Return the [X, Y] coordinate for the center point of the cell that contains the specified text.  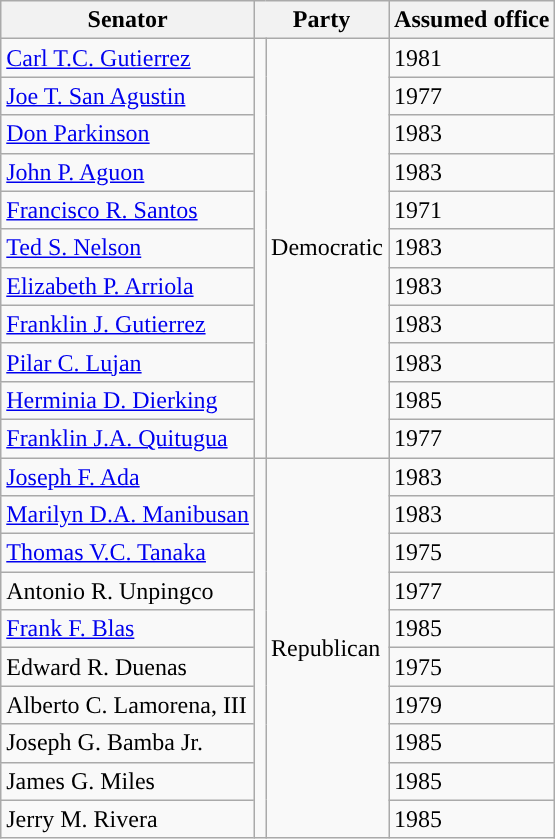
John P. Aguon [128, 172]
Edward R. Duenas [128, 667]
Assumed office [472, 20]
Jerry M. Rivera [128, 819]
Joseph F. Ada [128, 477]
Herminia D. Dierking [128, 400]
Thomas V.C. Tanaka [128, 553]
Republican [328, 648]
Elizabeth P. Arriola [128, 286]
Ted S. Nelson [128, 248]
Antonio R. Unpingco [128, 591]
1971 [472, 210]
Joe T. San Agustin [128, 96]
James G. Miles [128, 781]
1979 [472, 705]
Democratic [328, 248]
Marilyn D.A. Manibusan [128, 515]
Carl T.C. Gutierrez [128, 58]
Franklin J. Gutierrez [128, 324]
Joseph G. Bamba Jr. [128, 743]
1981 [472, 58]
Don Parkinson [128, 134]
Alberto C. Lamorena, III [128, 705]
Party [321, 20]
Francisco R. Santos [128, 210]
Senator [128, 20]
Franklin J.A. Quitugua [128, 438]
Frank F. Blas [128, 629]
Pilar C. Lujan [128, 362]
